Provide the [X, Y] coordinate of the cell's center where the given text is located.  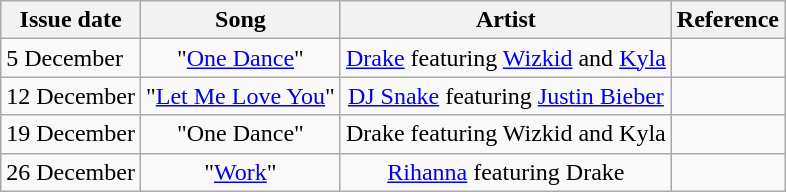
5 December [71, 58]
Artist [506, 20]
Issue date [71, 20]
Rihanna featuring Drake [506, 172]
Reference [728, 20]
12 December [71, 96]
19 December [71, 134]
Song [240, 20]
26 December [71, 172]
"Let Me Love You" [240, 96]
"Work" [240, 172]
DJ Snake featuring Justin Bieber [506, 96]
